Search for the cell housing the specified text and yield its [X, Y] center coordinate. 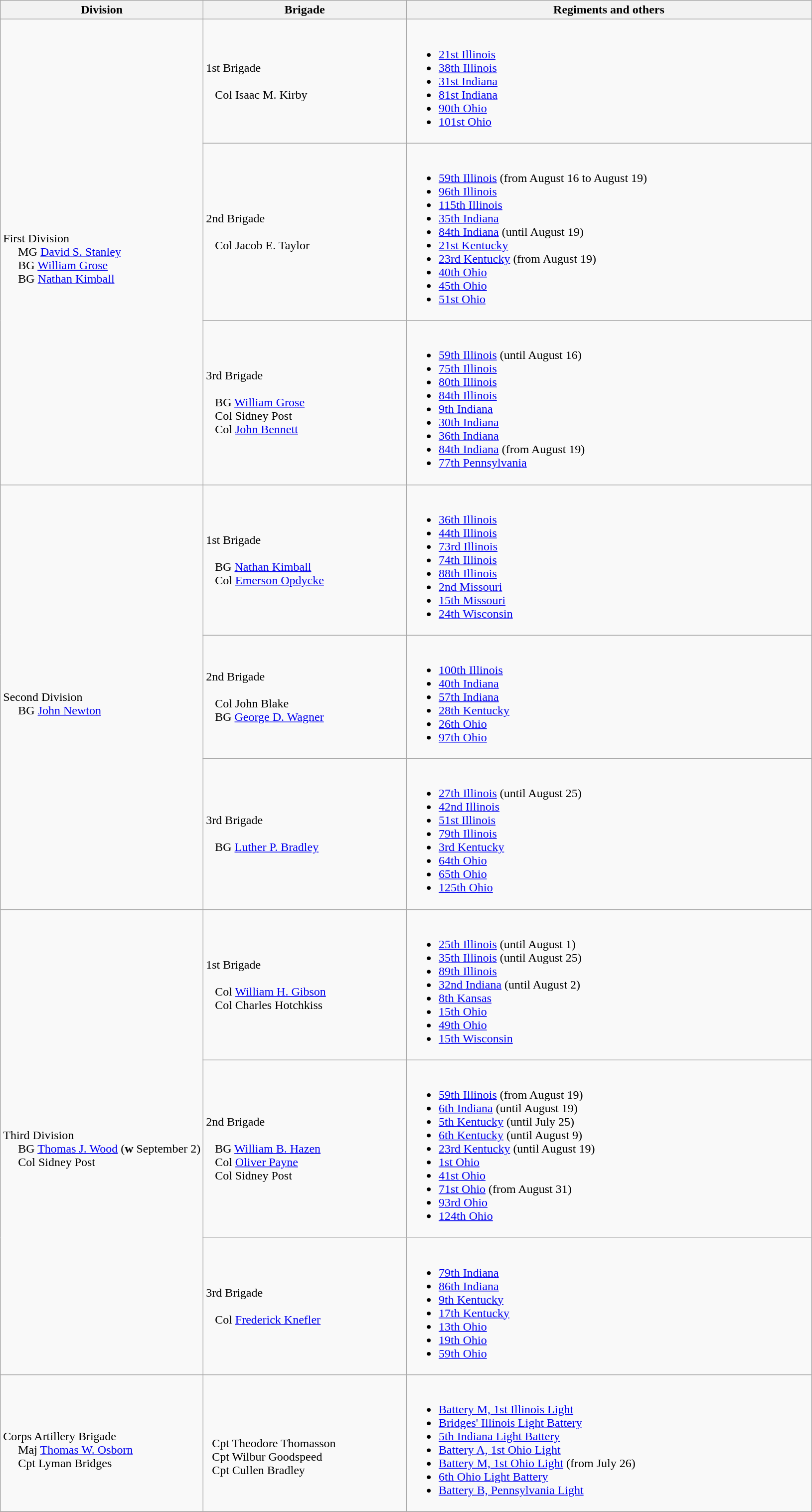
100th Illinois40th Indiana57th Indiana28th Kentucky26th Ohio97th Ohio [609, 697]
First Division MG David S. Stanley BG William Grose BG Nathan Kimball [102, 252]
2nd Brigade Col Jacob E. Taylor [305, 232]
3rd Brigade BG Luther P. Bradley [305, 834]
2nd Brigade Col John Blake BG George D. Wagner [305, 697]
Regiments and others [609, 10]
Second Division BG John Newton [102, 697]
2nd Brigade BG William B. Hazen Col Oliver Payne Col Sidney Post [305, 1149]
25th Illinois (until August 1)35th Illinois (until August 25)89th Illinois32nd Indiana (until August 2)8th Kansas15th Ohio49th Ohio15th Wisconsin [609, 985]
36th Illinois44th Illinois73rd Illinois74th Illinois88th Illinois2nd Missouri15th Missouri24th Wisconsin [609, 560]
Corps Artillery Brigade Maj Thomas W. Osborn Cpt Lyman Bridges [102, 1443]
79th Indiana86th Indiana9th Kentucky17th Kentucky13th Ohio19th Ohio59th Ohio [609, 1306]
Cpt Theodore Thomasson Cpt Wilbur Goodspeed Cpt Cullen Bradley [305, 1443]
Division [102, 10]
1st Brigade BG Nathan Kimball Col Emerson Opdycke [305, 560]
3rd Brigade Col Frederick Knefler [305, 1306]
21st Illinois38th Illinois31st Indiana81st Indiana90th Ohio101st Ohio [609, 81]
1st Brigade Col William H. Gibson Col Charles Hotchkiss [305, 985]
Brigade [305, 10]
Third Division BG Thomas J. Wood (w September 2) Col Sidney Post [102, 1142]
1st Brigade Col Isaac M. Kirby [305, 81]
27th Illinois (until August 25)42nd Illinois51st Illinois79th Illinois3rd Kentucky64th Ohio65th Ohio125th Ohio [609, 834]
3rd Brigade BG William Grose Col Sidney Post Col John Bennett [305, 403]
